Return [X, Y] of the center of cell containing provided text 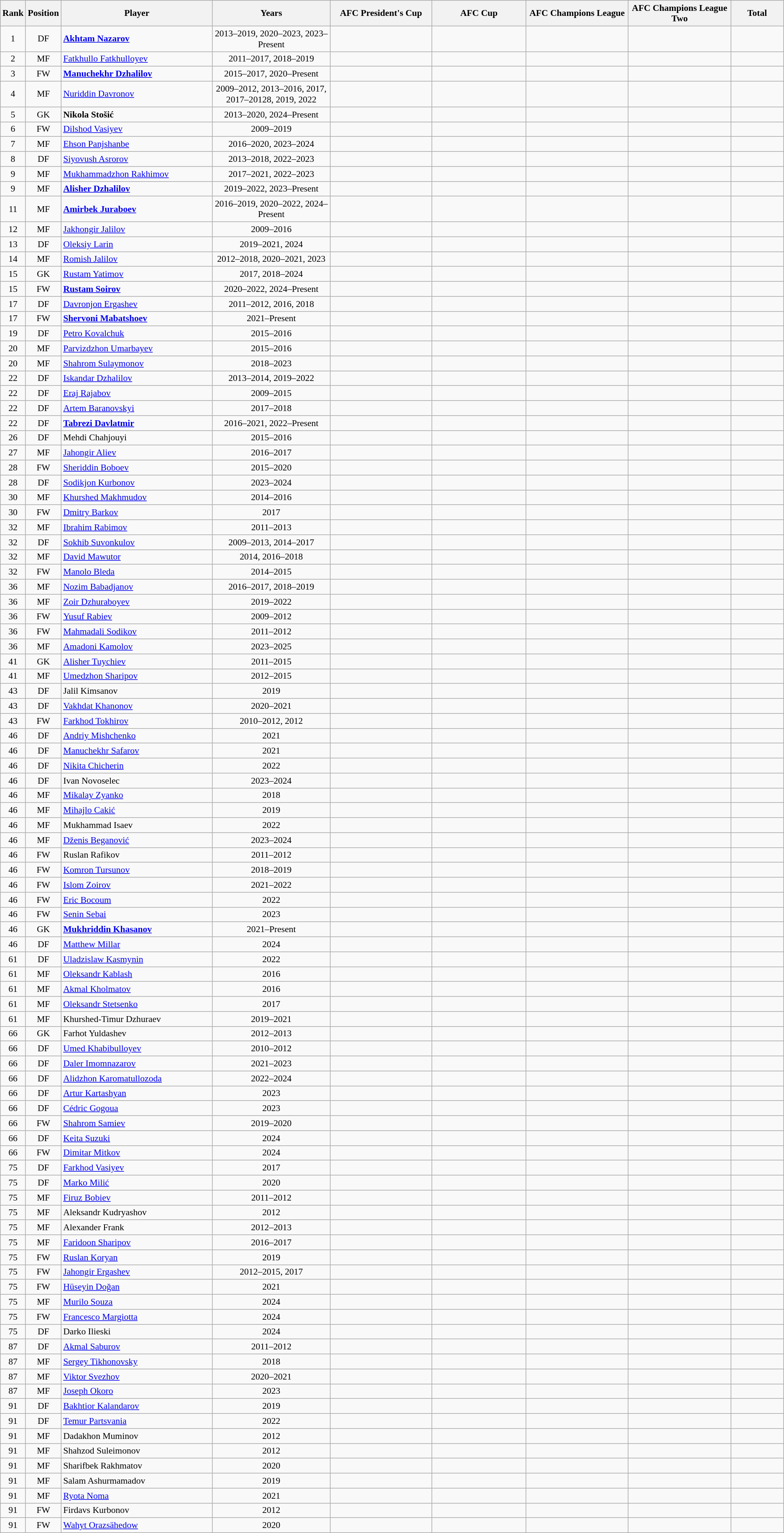
8 [13, 159]
Ivan Novoselec [137, 781]
2009–2012 [271, 617]
Total [757, 13]
Akmal Kholmatov [137, 989]
Akmal Saburov [137, 1347]
Nikita Chicherin [137, 766]
Farhot Yuldashev [137, 1034]
Komron Tursunov [137, 870]
Sodikjon Kurbonov [137, 483]
2014–2016 [271, 498]
Shahzod Suleimonov [137, 1451]
AFC Champions League Two [680, 13]
2015–2020 [271, 468]
Dmitry Barkov [137, 513]
2019–2021, 2024 [271, 244]
2017, 2018–2024 [271, 274]
Rank [13, 13]
5 [13, 115]
Shahrom Sulaymonov [137, 363]
2012–2018, 2020–2021, 2023 [271, 259]
Eric Bocoum [137, 900]
Jahongir Ergashev [137, 1272]
Amirbek Juraboev [137, 209]
Romish Jalilov [137, 259]
Manolo Bleda [137, 572]
Ruslan Rafikov [137, 855]
2018–2023 [271, 363]
2023–2025 [271, 646]
Keita Suzuki [137, 1138]
Eraj Rajabov [137, 393]
Aleksandr Kudryashov [137, 1213]
Nozim Babadjanov [137, 587]
Manuchekhr Safarov [137, 751]
Alexander Frank [137, 1228]
2022–2024 [271, 1078]
3 [13, 74]
2018–2019 [271, 870]
Firuz Bobiev [137, 1198]
2011–2017, 2018–2019 [271, 59]
2009–2015 [271, 393]
Oleksiy Larin [137, 244]
Ryota Noma [137, 1496]
Yusuf Rabiev [137, 617]
Amadoni Kamolov [137, 646]
Dženis Beganović [137, 840]
2010–2012 [271, 1049]
2019–2022, 2023–Present [271, 189]
2014–2015 [271, 572]
6 [13, 129]
Oleksandr Kablash [137, 974]
Ibrahim Rabimov [137, 527]
13 [13, 244]
Sokhib Suvonkulov [137, 542]
Mukhammadzhon Rakhimov [137, 174]
Murilo Souza [137, 1302]
2009–2013, 2014–2017 [271, 542]
Iskandar Dzhalilov [137, 378]
Zoir Dzhuraboyev [137, 602]
Hüseyin Doğan [137, 1287]
Mikalay Zyanko [137, 795]
Salam Ashurmamadov [137, 1481]
2 [13, 59]
Sheriddin Boboev [137, 468]
Viktor Svezhov [137, 1377]
Faridoon Sharipov [137, 1242]
Jahongir Aliev [137, 453]
2016–2020, 2023–2024 [271, 144]
AFC Champions League [577, 13]
2012–2015, 2017 [271, 1272]
Farkhod Vasiyev [137, 1168]
Position [43, 13]
2009–2012, 2013–2016, 2017, 2017–20128, 2019, 2022 [271, 95]
2020–2022, 2024–Present [271, 289]
Rustam Soirov [137, 289]
Artem Baranovskyi [137, 408]
Parvizdzhon Umarbayev [137, 349]
Mukhriddin Khasanov [137, 930]
2011–2015 [271, 662]
12 [13, 230]
Oleksandr Stetsenko [137, 1004]
Alisher Dzhalilov [137, 189]
Sergey Tikhonovsky [137, 1362]
Ruslan Koryan [137, 1257]
2017–2018 [271, 408]
2009–2019 [271, 129]
Dilshod Vasiyev [137, 129]
Matthew Millar [137, 945]
Nikola Stošić [137, 115]
Mukhammad Isaev [137, 825]
Dadakhon Muminov [137, 1436]
Alidzhon Karomatullozoda [137, 1078]
2019–2020 [271, 1123]
Davronjon Ergashev [137, 304]
Bakhtior Kalandarov [137, 1406]
27 [13, 453]
Farkhod Tokhirov [137, 721]
Joseph Okoro [137, 1391]
4 [13, 95]
1 [13, 38]
2011–2012, 2016, 2018 [271, 304]
Vakhdat Khanonov [137, 706]
2011–2013 [271, 527]
Rustam Yatimov [137, 274]
Mehdi Chahjouyi [137, 438]
26 [13, 438]
Jakhongir Jalilov [137, 230]
Islom Zoirov [137, 885]
Firdavs Kurbonov [137, 1510]
Khurshed-Timur Dzhuraev [137, 1019]
Petro Kovalchuk [137, 334]
AFC Cup [479, 13]
Andriy Mishchenko [137, 736]
Darko Ilieski [137, 1332]
Mahmadali Sodikov [137, 632]
Umed Khabibulloyev [137, 1049]
2021–2022 [271, 885]
2014, 2016–2018 [271, 557]
David Mawutor [137, 557]
Manuchekhr Dzhalilov [137, 74]
2019–2022 [271, 602]
19 [13, 334]
Akhtam Nazarov [137, 38]
Uladzislaw Kasmynin [137, 959]
Sharifbek Rakhmatov [137, 1466]
2016–2019, 2020–2022, 2024–Present [271, 209]
2021–2023 [271, 1064]
Artur Kartashyan [137, 1094]
2013–2018, 2022–2023 [271, 159]
2012–2015 [271, 676]
Years [271, 13]
14 [13, 259]
Siyovush Asrorov [137, 159]
Jalil Kimsanov [137, 691]
Shahrom Samiev [137, 1123]
Senin Sebai [137, 915]
2009–2016 [271, 230]
Francesco Margiotta [137, 1317]
Player [137, 13]
Umedzhon Sharipov [137, 676]
Fatkhullo Fatkhulloyev [137, 59]
2010–2012, 2012 [271, 721]
11 [13, 209]
2013–2019, 2020–2023, 2023–Present [271, 38]
Ehson Panjshanbe [137, 144]
AFC President's Cup [381, 13]
2016–2021, 2022–Present [271, 423]
Khurshed Makhmudov [137, 498]
Mihajlo Cakić [137, 810]
Shervoni Mabatshoev [137, 319]
Tabrezi Davlatmir [137, 423]
7 [13, 144]
Daler Imomnazarov [137, 1064]
Wahyt Orazsähedow [137, 1525]
Nuriddin Davronov [137, 95]
2017–2021, 2022–2023 [271, 174]
2016–2017, 2018–2019 [271, 587]
Temur Partsvania [137, 1421]
Dimitar Mitkov [137, 1153]
Marko Milić [137, 1183]
2013–2020, 2024–Present [271, 115]
Alisher Tuychiev [137, 662]
2015–2017, 2020–Present [271, 74]
Cédric Gogoua [137, 1109]
2019–2021 [271, 1019]
2013–2014, 2019–2022 [271, 378]
